Determine the (x, y) coordinate at the center of the cell enclosing the given text.  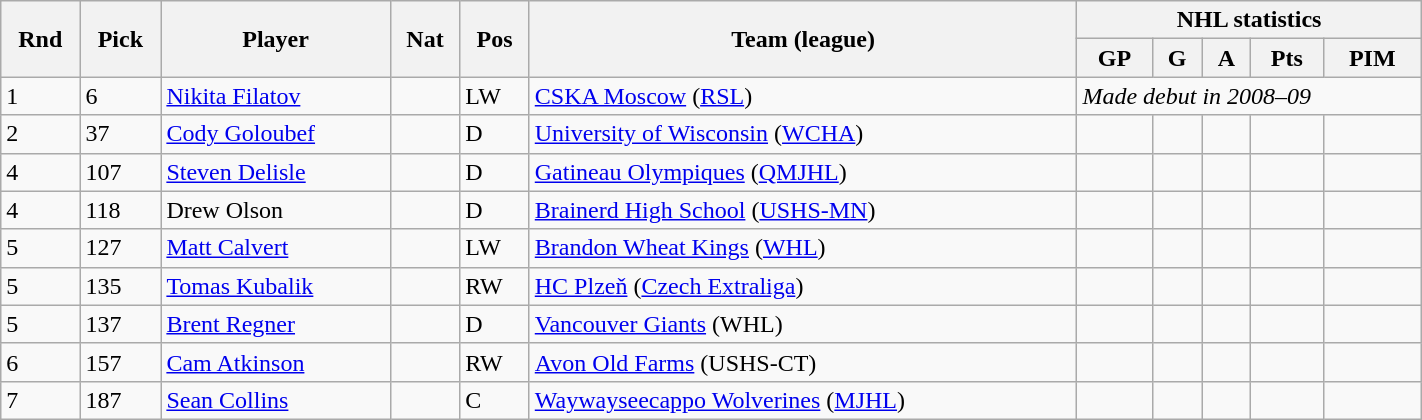
Nat (424, 39)
Steven Delisle (276, 172)
Cam Atkinson (276, 362)
NHL statistics (1249, 20)
127 (120, 248)
118 (120, 210)
Matt Calvert (276, 248)
Tomas Kubalik (276, 286)
PIM (1372, 58)
37 (120, 134)
Nikita Filatov (276, 96)
C (494, 400)
HC Plzeň (Czech Extraliga) (803, 286)
Player (276, 39)
G (1177, 58)
Pos (494, 39)
1 (40, 96)
A (1226, 58)
107 (120, 172)
University of Wisconsin (WCHA) (803, 134)
7 (40, 400)
Waywayseecappo Wolverines (MJHL) (803, 400)
137 (120, 324)
Gatineau Olympiques (QMJHL) (803, 172)
Sean Collins (276, 400)
Vancouver Giants (WHL) (803, 324)
Made debut in 2008–09 (1249, 96)
Pick (120, 39)
CSKA Moscow (RSL) (803, 96)
Team (league) (803, 39)
135 (120, 286)
GP (1114, 58)
Rnd (40, 39)
187 (120, 400)
Pts (1286, 58)
Drew Olson (276, 210)
Brainerd High School (USHS-MN) (803, 210)
Avon Old Farms (USHS-CT) (803, 362)
Brent Regner (276, 324)
Brandon Wheat Kings (WHL) (803, 248)
Cody Goloubef (276, 134)
157 (120, 362)
2 (40, 134)
